Return [X, Y] of the center of cell containing provided text 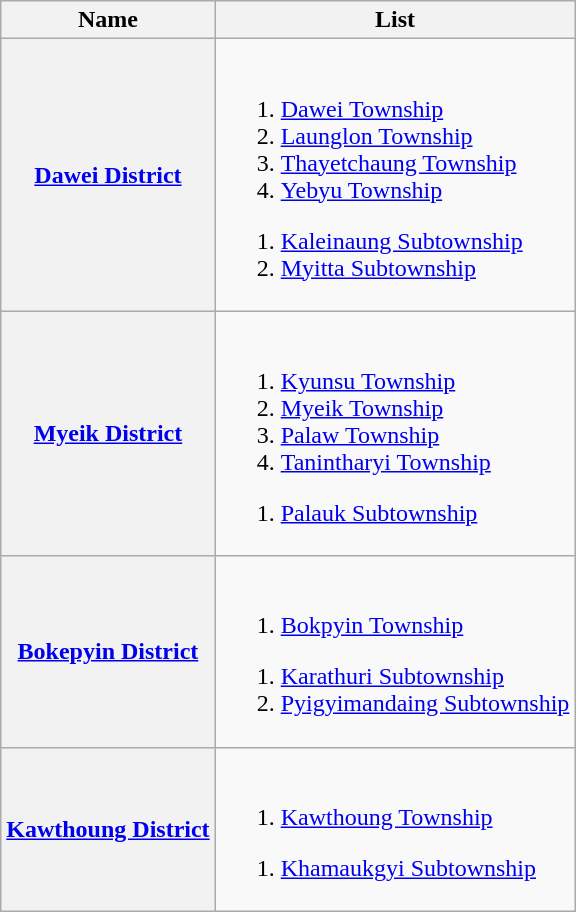
List [395, 20]
Bokpyin TownshipKarathuri SubtownshipPyigyimandaing Subtownship [395, 652]
Dawei District [108, 175]
Myeik District [108, 434]
Name [108, 20]
Kawthoung TownshipKhamaukgyi Subtownship [395, 829]
Dawei TownshipLaunglon TownshipThayetchaung TownshipYebyu TownshipKaleinaung SubtownshipMyitta Subtownship [395, 175]
Bokepyin District [108, 652]
Kawthoung District [108, 829]
Kyunsu TownshipMyeik TownshipPalaw TownshipTanintharyi TownshipPalauk Subtownship [395, 434]
